Scan for the cell matching the given text and deliver its (x, y) coordinate at center. 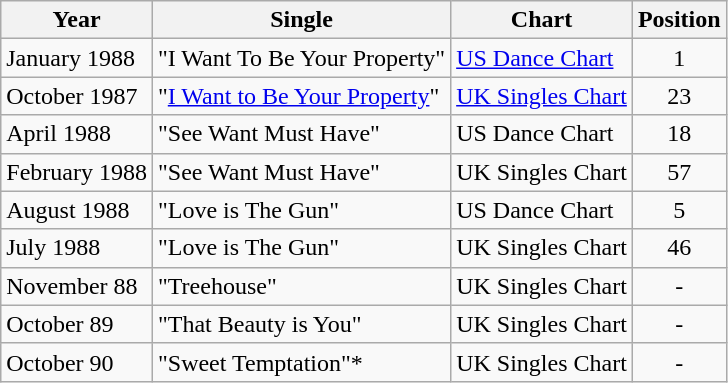
August 1988 (77, 210)
July 1988 (77, 248)
23 (679, 96)
January 1988 (77, 58)
"I Want To Be Your Property" (301, 58)
Position (679, 20)
"I Want to Be Your Property" (301, 96)
"Treehouse" (301, 286)
57 (679, 172)
Year (77, 20)
October 1987 (77, 96)
October 90 (77, 362)
5 (679, 210)
February 1988 (77, 172)
"Sweet Temptation"* (301, 362)
November 88 (77, 286)
18 (679, 134)
"That Beauty is You" (301, 324)
46 (679, 248)
1 (679, 58)
April 1988 (77, 134)
Single (301, 20)
October 89 (77, 324)
Chart (542, 20)
